Locate the cell with the specified text and output its (x, y) center coordinate. 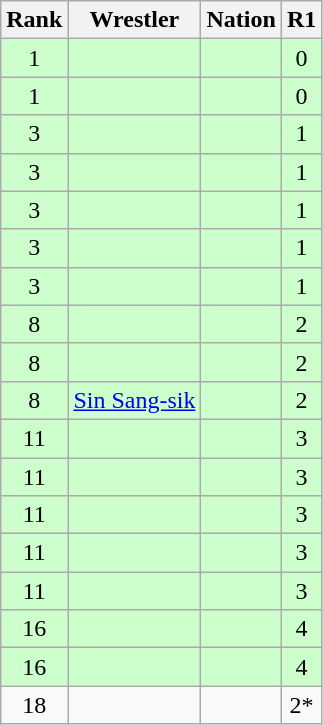
18 (34, 705)
Sin Sang-sik (134, 400)
R1 (301, 20)
2* (301, 705)
Nation (241, 20)
Rank (34, 20)
Wrestler (134, 20)
